Locate the cell with the specified text and output its (x, y) center coordinate. 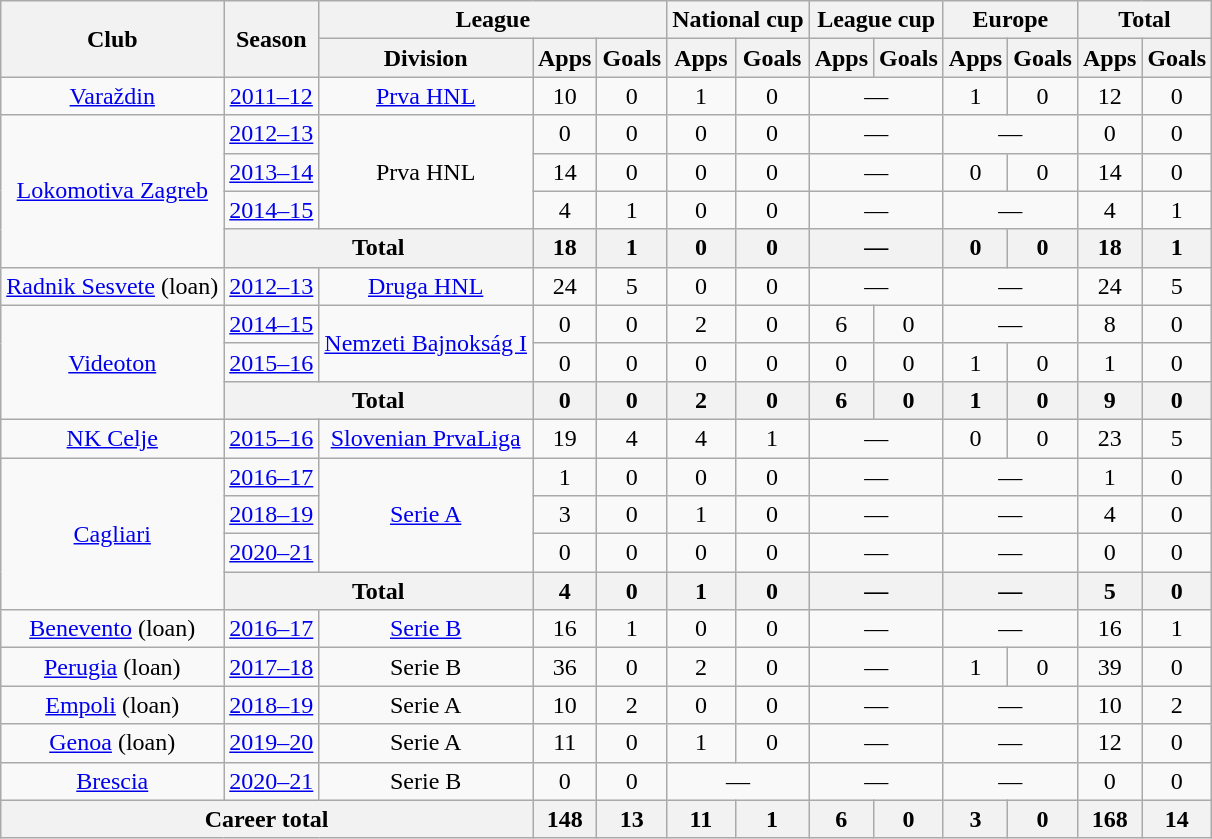
19 (564, 438)
36 (564, 667)
Benevento (loan) (112, 629)
23 (1109, 438)
Nemzeti Bajnokság I (426, 343)
Druga HNL (426, 286)
13 (632, 819)
Videoton (112, 362)
NK Celje (112, 438)
Slovenian PrvaLiga (426, 438)
39 (1109, 667)
Lokomotiva Zagreb (112, 191)
Division (426, 58)
Genoa (loan) (112, 743)
League cup (876, 20)
Cagliari (112, 534)
League (493, 20)
Empoli (loan) (112, 705)
Radnik Sesvete (loan) (112, 286)
National cup (738, 20)
9 (1109, 400)
Europe (1010, 20)
Varaždin (112, 96)
Season (272, 39)
2013–14 (272, 172)
2017–18 (272, 667)
168 (1109, 819)
2019–20 (272, 743)
2011–12 (272, 96)
Perugia (loan) (112, 667)
Club (112, 39)
Brescia (112, 781)
Career total (267, 819)
8 (1109, 324)
148 (564, 819)
